Capture the cell that displays the provided text and extract its [X, Y] central coordinate. 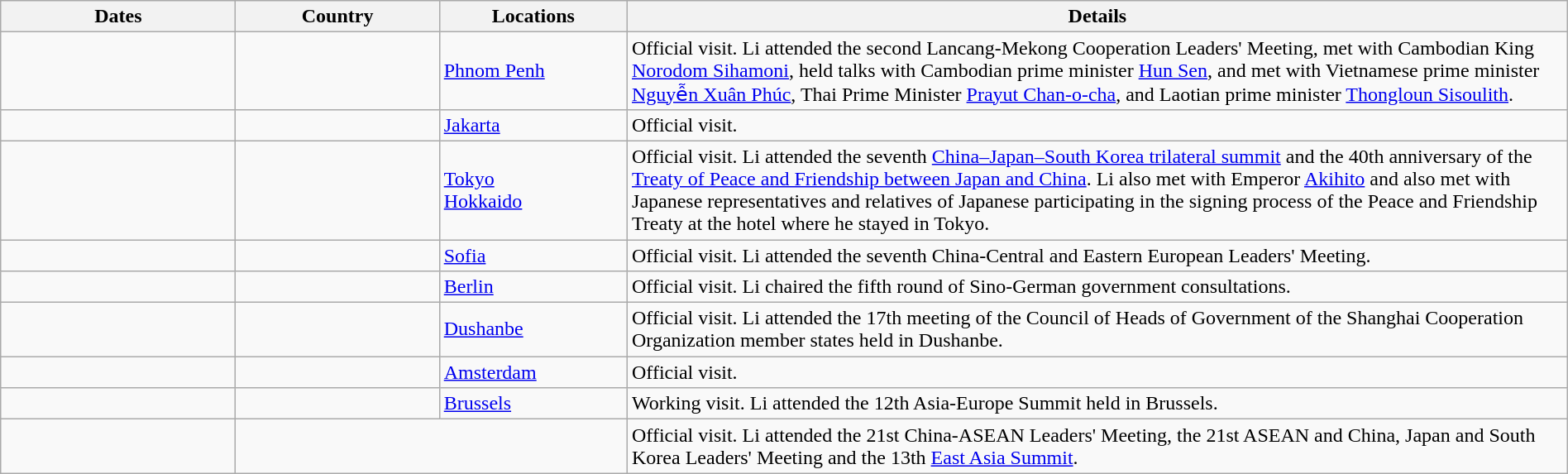
Dates [118, 17]
Amsterdam [533, 372]
Official visit. Li chaired the fifth round of Sino-German government consultations. [1098, 287]
Jakarta [533, 125]
Working visit. Li attended the 12th Asia-Europe Summit held in Brussels. [1098, 404]
Official visit. Li attended the seventh China-Central and Eastern European Leaders' Meeting. [1098, 256]
Brussels [533, 404]
Country [337, 17]
TokyoHokkaido [533, 190]
Dushanbe [533, 329]
Berlin [533, 287]
Locations [533, 17]
Sofia [533, 256]
Details [1098, 17]
Phnom Penh [533, 71]
